Capture the cell that displays the provided text and extract its (X, Y) central coordinate. 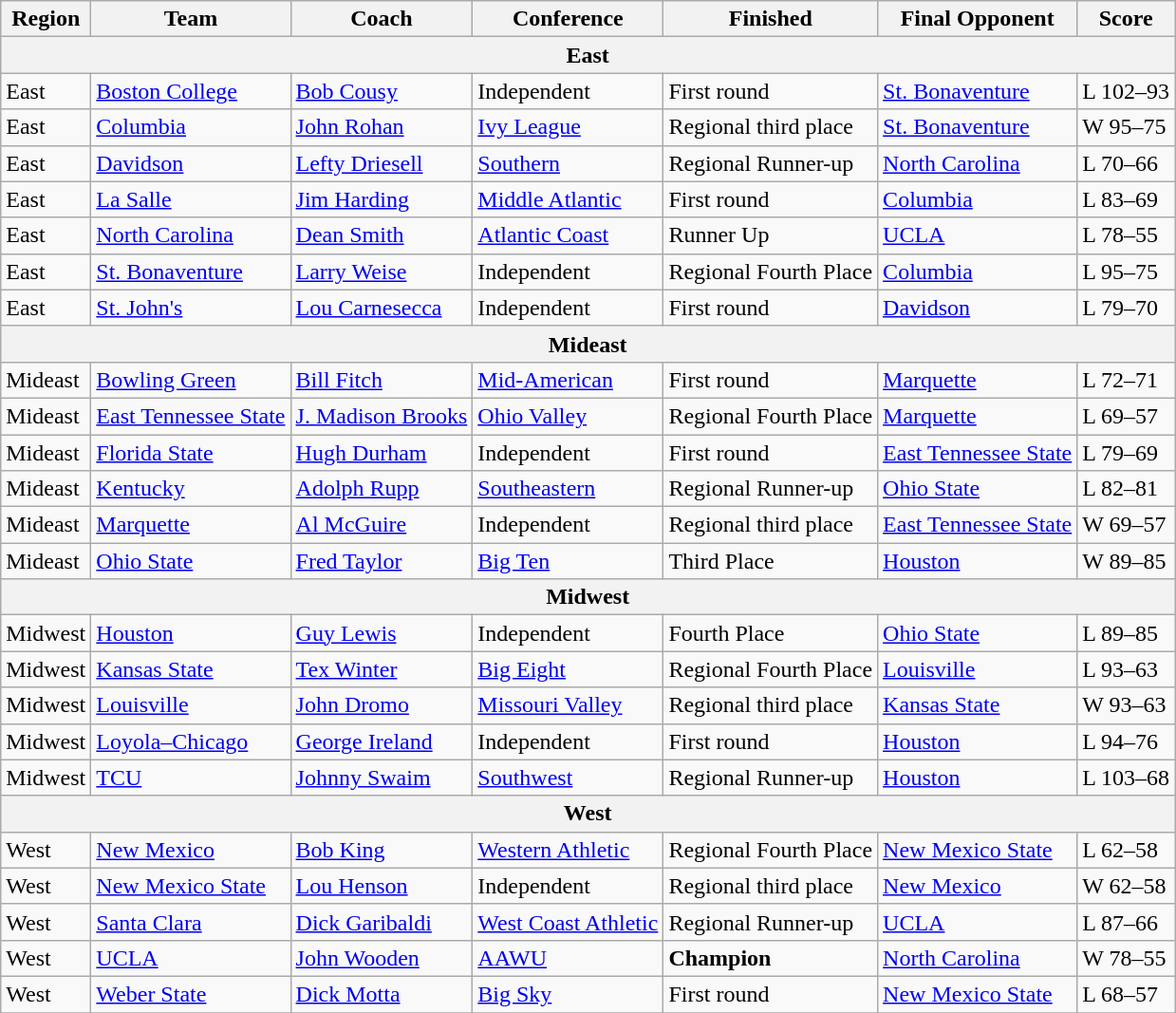
Big Eight (568, 669)
W 62–58 (1126, 886)
John Wooden (382, 958)
J. Madison Brooks (382, 416)
L 69–57 (1126, 416)
Bob Cousy (382, 91)
Al McGuire (382, 525)
Western Athletic (568, 850)
L 68–57 (1126, 994)
Final Opponent (978, 19)
Hugh Durham (382, 453)
Fred Taylor (382, 561)
Ivy League (568, 127)
TCU (191, 778)
L 70–66 (1126, 163)
Conference (568, 19)
L 83–69 (1126, 199)
W 78–55 (1126, 958)
L 102–93 (1126, 91)
Middle Atlantic (568, 199)
Lou Carnesecca (382, 308)
L 89–85 (1126, 633)
Larry Weise (382, 272)
Finished (771, 19)
W 69–57 (1126, 525)
Southwest (568, 778)
Dean Smith (382, 235)
La Salle (191, 199)
Southeastern (568, 489)
Mid-American (568, 380)
George Ireland (382, 741)
Jim Harding (382, 199)
Johnny Swaim (382, 778)
Missouri Valley (568, 705)
L 79–70 (1126, 308)
L 95–75 (1126, 272)
Santa Clara (191, 922)
L 78–55 (1126, 235)
Bowling Green (191, 380)
L 87–66 (1126, 922)
L 79–69 (1126, 453)
Champion (771, 958)
Adolph Rupp (382, 489)
Team (191, 19)
John Rohan (382, 127)
Southern (568, 163)
St. John's (191, 308)
AAWU (568, 958)
Runner Up (771, 235)
Atlantic Coast (568, 235)
Lou Henson (382, 886)
Bill Fitch (382, 380)
Weber State (191, 994)
Lefty Driesell (382, 163)
Fourth Place (771, 633)
L 103–68 (1126, 778)
Guy Lewis (382, 633)
Florida State (191, 453)
Dick Garibaldi (382, 922)
Kentucky (191, 489)
Third Place (771, 561)
L 93–63 (1126, 669)
West Coast Athletic (568, 922)
Ohio Valley (568, 416)
W 89–85 (1126, 561)
L 82–81 (1126, 489)
Dick Motta (382, 994)
W 93–63 (1126, 705)
Score (1126, 19)
Boston College (191, 91)
L 72–71 (1126, 380)
Big Sky (568, 994)
L 94–76 (1126, 741)
Tex Winter (382, 669)
Loyola–Chicago (191, 741)
John Dromo (382, 705)
Bob King (382, 850)
Region (46, 19)
Big Ten (568, 561)
L 62–58 (1126, 850)
W 95–75 (1126, 127)
Coach (382, 19)
